Scan for the cell matching the given text and deliver its [X, Y] coordinate at center. 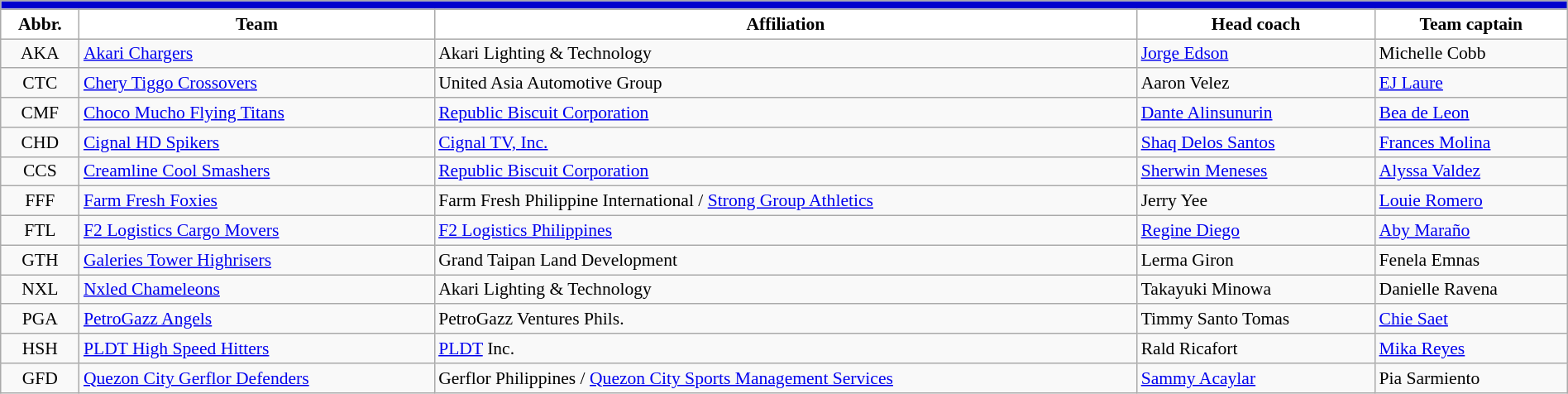
Affiliation [786, 24]
PetroGazz Ventures Phils. [786, 320]
FTL [40, 231]
Dante Alinsunurin [1256, 113]
Head coach [1256, 24]
Fenela Emnas [1470, 260]
Farm Fresh Foxies [256, 201]
CTC [40, 84]
Pia Sarmiento [1470, 378]
PetroGazz Angels [256, 320]
Galeries Tower Highrisers [256, 260]
FFF [40, 201]
Farm Fresh Philippine International / Strong Group Athletics [786, 201]
GTH [40, 260]
Bea de Leon [1470, 113]
Danielle Ravena [1470, 290]
Team [256, 24]
Akari Chargers [256, 54]
Shaq Delos Santos [1256, 142]
Timmy Santo Tomas [1256, 320]
Louie Romero [1470, 201]
Nxled Chameleons [256, 290]
Lerma Giron [1256, 260]
F2 Logistics Cargo Movers [256, 231]
Aby Maraño [1470, 231]
Quezon City Gerflor Defenders [256, 378]
PGA [40, 320]
United Asia Automotive Group [786, 84]
PLDT Inc. [786, 348]
Cignal TV, Inc. [786, 142]
Cignal HD Spikers [256, 142]
Jerry Yee [1256, 201]
CHD [40, 142]
Creamline Cool Smashers [256, 171]
Grand Taipan Land Development [786, 260]
Michelle Cobb [1470, 54]
CCS [40, 171]
Chie Saet [1470, 320]
Takayuki Minowa [1256, 290]
Regine Diego [1256, 231]
Choco Mucho Flying Titans [256, 113]
Frances Molina [1470, 142]
Sherwin Meneses [1256, 171]
Jorge Edson [1256, 54]
AKA [40, 54]
Sammy Acaylar [1256, 378]
Team captain [1470, 24]
Aaron Velez [1256, 84]
HSH [40, 348]
NXL [40, 290]
Mika Reyes [1470, 348]
PLDT High Speed Hitters [256, 348]
GFD [40, 378]
EJ Laure [1470, 84]
Abbr. [40, 24]
Gerflor Philippines / Quezon City Sports Management Services [786, 378]
Chery Tiggo Crossovers [256, 84]
Alyssa Valdez [1470, 171]
Rald Ricafort [1256, 348]
F2 Logistics Philippines [786, 231]
CMF [40, 113]
